Extract the [x, y] coordinate from the center of the cell holding the provided text.  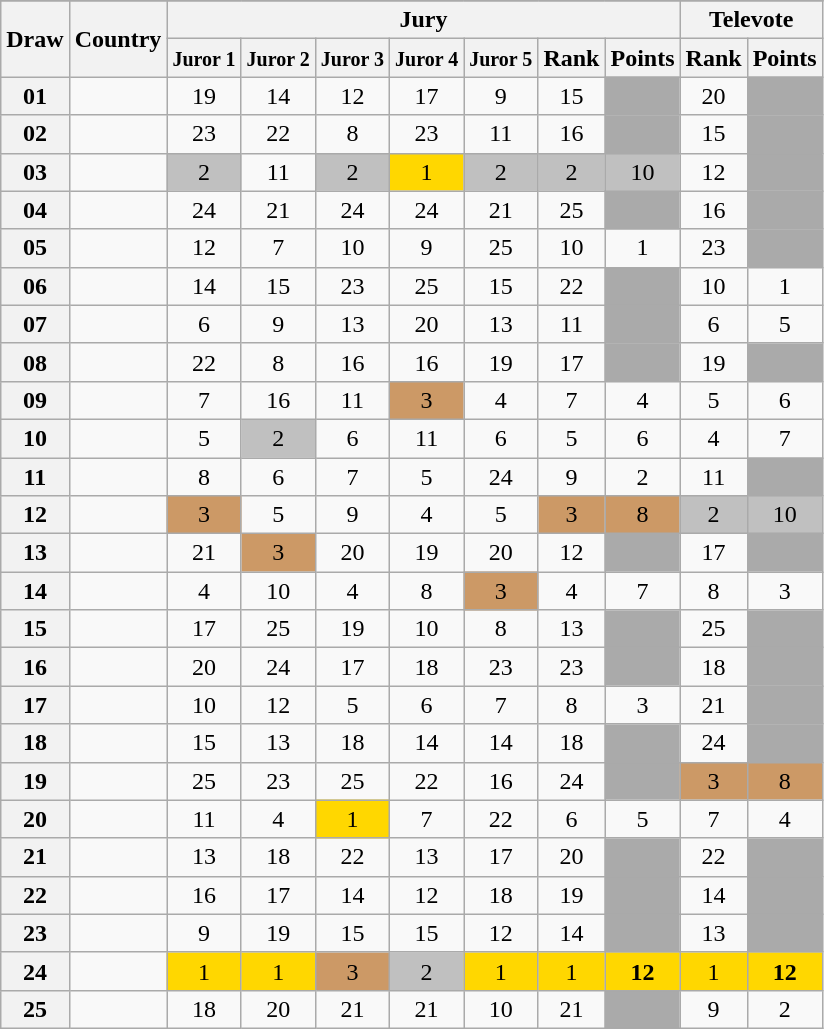
01 [35, 96]
Juror 3 [352, 58]
Juror 5 [501, 58]
Televote [751, 20]
08 [35, 362]
Draw [35, 39]
05 [35, 248]
02 [35, 134]
09 [35, 400]
04 [35, 210]
07 [35, 324]
06 [35, 286]
Country [118, 39]
Jury [424, 20]
Juror 2 [278, 58]
Juror 4 [426, 58]
Juror 1 [204, 58]
03 [35, 172]
